From the cell containing the given text, extract its center point as (X, Y) coordinate. 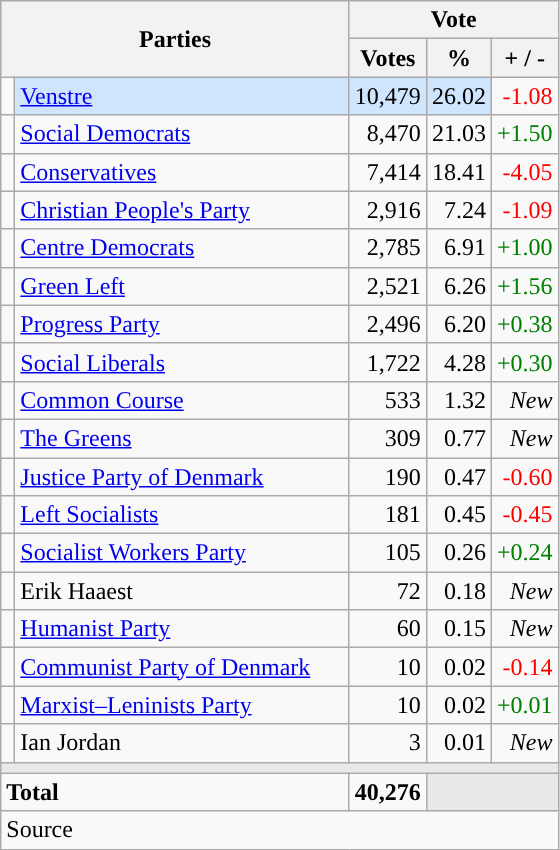
6.26 (458, 286)
0.45 (458, 515)
+0.01 (524, 705)
0.47 (458, 477)
6.20 (458, 324)
21.03 (458, 134)
0.15 (458, 629)
% (458, 58)
-4.05 (524, 172)
4.28 (458, 362)
6.91 (458, 248)
+0.24 (524, 553)
309 (388, 438)
Justice Party of Denmark (182, 477)
2,785 (388, 248)
0.18 (458, 591)
0.01 (458, 743)
Left Socialists (182, 515)
+1.50 (524, 134)
+1.56 (524, 286)
7.24 (458, 210)
Common Course (182, 400)
Socialist Workers Party (182, 553)
Marxist–Leninists Party (182, 705)
105 (388, 553)
Venstre (182, 96)
3 (388, 743)
1.32 (458, 400)
0.77 (458, 438)
-1.09 (524, 210)
0.26 (458, 553)
533 (388, 400)
Christian People's Party (182, 210)
72 (388, 591)
Source (280, 830)
The Greens (182, 438)
26.02 (458, 96)
8,470 (388, 134)
40,276 (388, 792)
Ian Jordan (182, 743)
2,521 (388, 286)
Communist Party of Denmark (182, 667)
7,414 (388, 172)
Votes (388, 58)
Social Liberals (182, 362)
-1.08 (524, 96)
Parties (176, 39)
Progress Party (182, 324)
10,479 (388, 96)
+0.30 (524, 362)
18.41 (458, 172)
2,496 (388, 324)
Total (176, 792)
Humanist Party (182, 629)
Erik Haaest (182, 591)
Vote (454, 20)
181 (388, 515)
+1.00 (524, 248)
60 (388, 629)
-0.60 (524, 477)
-0.45 (524, 515)
Green Left (182, 286)
190 (388, 477)
1,722 (388, 362)
Social Democrats (182, 134)
+0.38 (524, 324)
-0.14 (524, 667)
Centre Democrats (182, 248)
+ / - (524, 58)
2,916 (388, 210)
Conservatives (182, 172)
